Extract the (x, y) coordinate from the center of the cell holding the provided text.  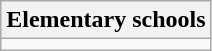
Elementary schools (106, 20)
